Scan for the cell matching the given text and deliver its [X, Y] coordinate at center. 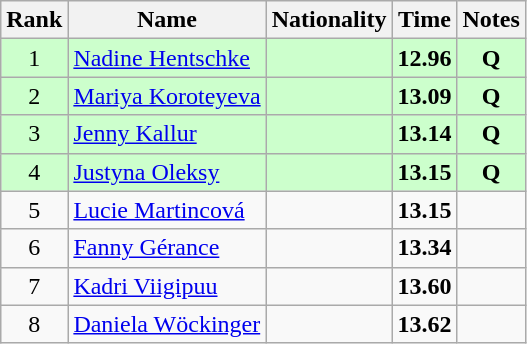
Nadine Hentschke [167, 58]
Justyna Oleksy [167, 172]
13.62 [424, 324]
Rank [34, 20]
6 [34, 248]
7 [34, 286]
5 [34, 210]
Daniela Wöckinger [167, 324]
3 [34, 134]
13.09 [424, 96]
4 [34, 172]
Nationality [329, 20]
8 [34, 324]
2 [34, 96]
13.60 [424, 286]
Notes [491, 20]
12.96 [424, 58]
Time [424, 20]
13.14 [424, 134]
1 [34, 58]
Name [167, 20]
13.34 [424, 248]
Fanny Gérance [167, 248]
Mariya Koroteyeva [167, 96]
Kadri Viigipuu [167, 286]
Jenny Kallur [167, 134]
Lucie Martincová [167, 210]
